Pinpoint the cell where the given text exists, returning its (x, y) midpoint coordinate. 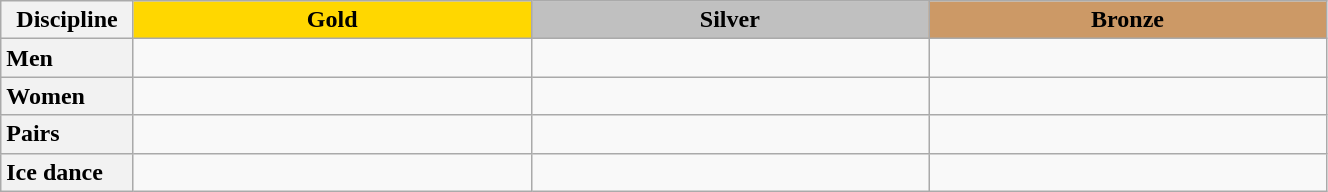
Ice dance (68, 172)
Silver (730, 20)
Gold (332, 20)
Discipline (68, 20)
Pairs (68, 134)
Women (68, 96)
Men (68, 58)
Bronze (1128, 20)
